From the cell containing the given text, extract its center point as [X, Y] coordinate. 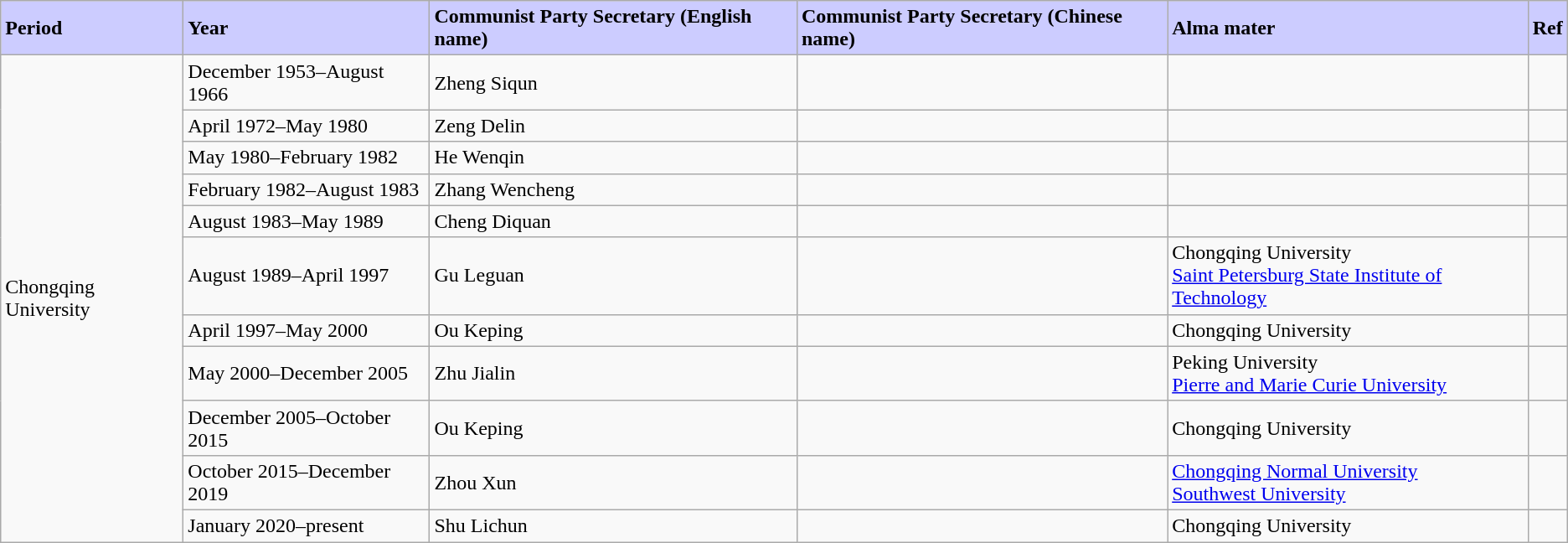
Zhu Jialin [613, 374]
January 2020–present [307, 525]
Zheng Siqun [613, 82]
May 1980–February 1982 [307, 158]
December 2005–October 2015 [307, 427]
Chongqing UniversitySaint Petersburg State Institute of Technology [1348, 276]
April 1972–May 1980 [307, 126]
August 1983–May 1989 [307, 221]
Peking UniversityPierre and Marie Curie University [1348, 374]
Zhang Wencheng [613, 189]
April 1997–May 2000 [307, 330]
Zeng Delin [613, 126]
Alma mater [1348, 28]
Communist Party Secretary (English name) [613, 28]
October 2015–December 2019 [307, 483]
August 1989–April 1997 [307, 276]
February 1982–August 1983 [307, 189]
Cheng Diquan [613, 221]
Ref [1548, 28]
Year [307, 28]
Shu Lichun [613, 525]
He Wenqin [613, 158]
Chongqing Normal UniversitySouthwest University [1348, 483]
Communist Party Secretary (Chinese name) [982, 28]
Gu Leguan [613, 276]
December 1953–August 1966 [307, 82]
Period [92, 28]
Zhou Xun [613, 483]
May 2000–December 2005 [307, 374]
